Search for the cell housing the specified text and yield its [X, Y] center coordinate. 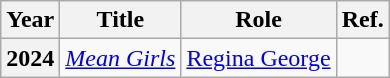
Regina George [258, 58]
2024 [30, 58]
Role [258, 20]
Year [30, 20]
Mean Girls [120, 58]
Title [120, 20]
Ref. [362, 20]
